Determine the (x, y) coordinate at the center of the cell enclosing the given text.  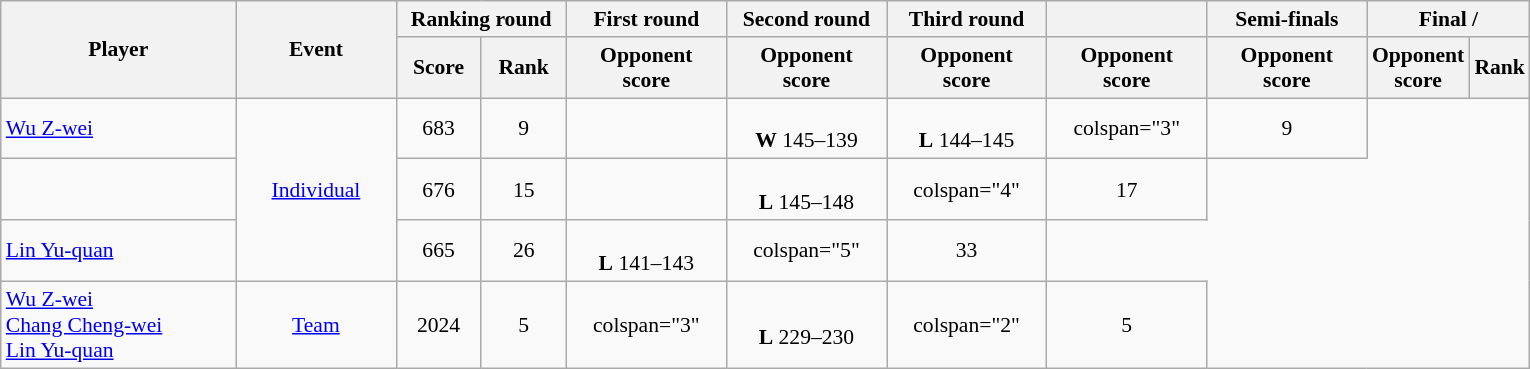
676 (438, 190)
Player (118, 50)
33 (966, 250)
17 (1127, 190)
26 (524, 250)
665 (438, 250)
Team (316, 324)
First round (646, 19)
L 145–148 (806, 190)
Third round (966, 19)
Individual (316, 190)
15 (524, 190)
Second round (806, 19)
L 141–143 (646, 250)
L 144–145 (966, 128)
Ranking round (481, 19)
L 229–230 (806, 324)
Lin Yu-quan (118, 250)
colspan="2" (966, 324)
Final / (1448, 19)
colspan="5" (806, 250)
Semi-finals (1287, 19)
Score (438, 68)
Wu Z-weiChang Cheng-weiLin Yu-quan (118, 324)
W 145–139 (806, 128)
Event (316, 50)
683 (438, 128)
2024 (438, 324)
colspan="4" (966, 190)
Wu Z-wei (118, 128)
